Identify which cell holds the provided text, then report its (X, Y) central coordinate. 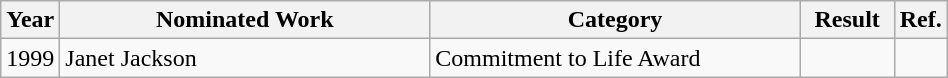
Nominated Work (245, 20)
Commitment to Life Award (615, 58)
Result (847, 20)
1999 (30, 58)
Janet Jackson (245, 58)
Category (615, 20)
Ref. (920, 20)
Year (30, 20)
